Return the (x, y) coordinate for the center point of the cell that contains the specified text.  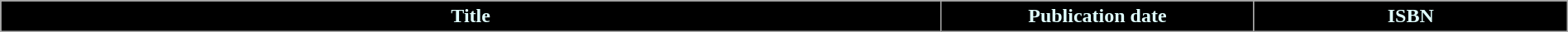
Title (471, 16)
ISBN (1411, 16)
Publication date (1097, 16)
